Scan for the cell matching the given text and deliver its [X, Y] coordinate at center. 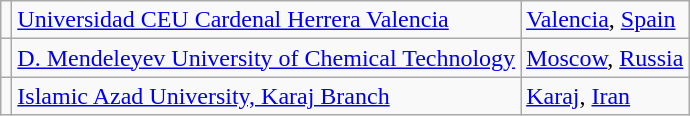
D. Mendeleyev University of Chemical Technology [266, 58]
Karaj, Iran [605, 96]
Moscow, Russia [605, 58]
Islamic Azad University, Karaj Branch [266, 96]
Valencia, Spain [605, 20]
Universidad CEU Cardenal Herrera Valencia [266, 20]
